Output the (X, Y) coordinate of the center of the cell containing the given text.  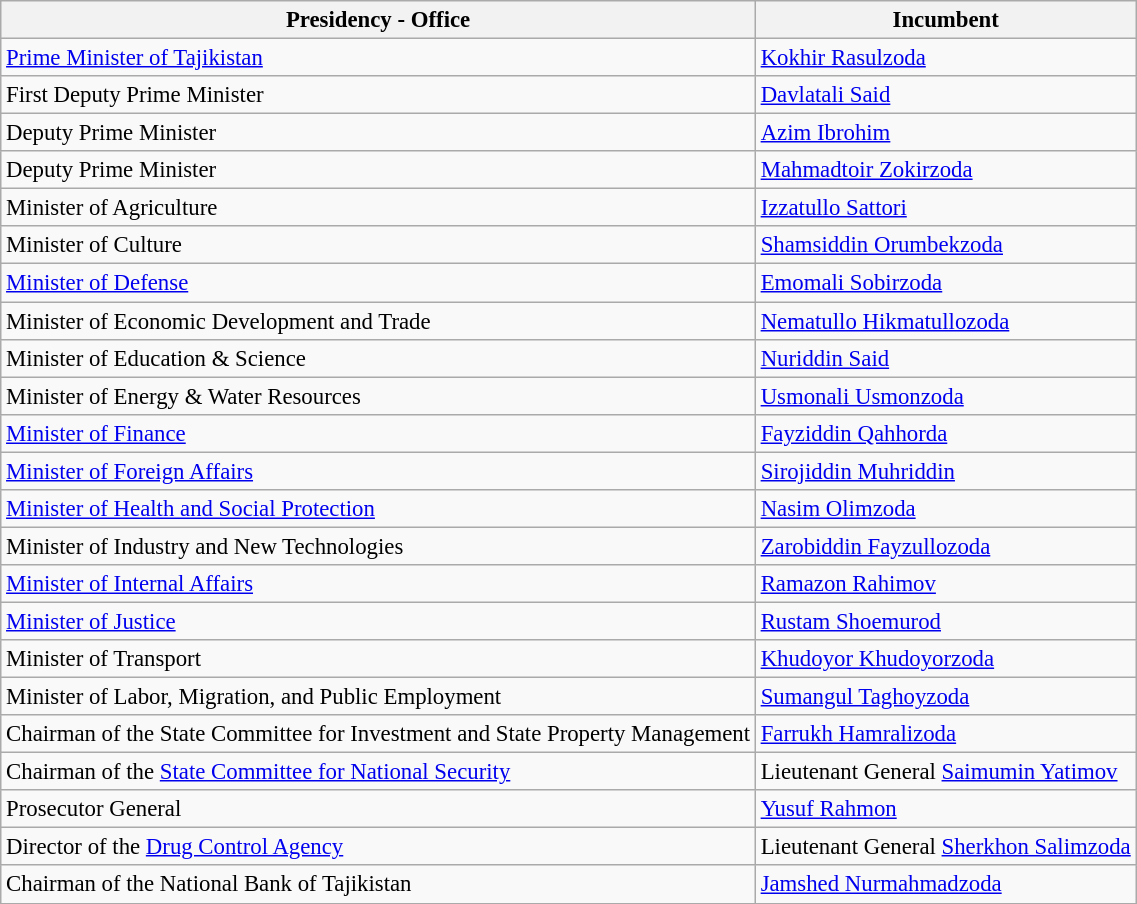
Minister of Finance (378, 433)
Minister of Energy & Water Resources (378, 396)
Davlatali Said (946, 95)
Yusuf Rahmon (946, 809)
Minister of Labor, Migration, and Public Employment (378, 697)
Farrukh Hamralizoda (946, 734)
Minister of Education & Science (378, 358)
Minister of Agriculture (378, 208)
Chairman of the State Committee for National Security (378, 772)
Minister of Economic Development and Trade (378, 321)
Prime Minister of Tajikistan (378, 58)
Usmonali Usmonzoda (946, 396)
Chairman of the State Committee for Investment and State Property Management (378, 734)
Emomali Sobirzoda (946, 283)
Minister of Industry and New Technologies (378, 546)
Incumbent (946, 20)
Minister of Culture (378, 245)
Rustam Shoemurod (946, 621)
Lieutenant General Saimumin Yatimov (946, 772)
First Deputy Prime Minister (378, 95)
Kokhir Rasulzoda (946, 58)
Minister of Transport (378, 659)
Lieutenant General Sherkhon Salimzoda (946, 847)
Minister of Internal Affairs (378, 584)
Sirojiddin Muhriddin (946, 471)
Khudoyor Khudoyorzoda (946, 659)
Minister of Defense (378, 283)
Minister of Justice (378, 621)
Shamsiddin Orumbekzoda (946, 245)
Presidency - Office (378, 20)
Fayziddin Qahhorda (946, 433)
Minister of Foreign Affairs (378, 471)
Director of the Drug Control Agency (378, 847)
Sumangul Taghoyzoda (946, 697)
Zarobiddin Fayzullozoda (946, 546)
Nematullo Hikmatullozoda (946, 321)
Izzatullo Sattori (946, 208)
Mahmadtoir Zokirzoda (946, 170)
Jamshed Nurmahmadzoda (946, 885)
Nuriddin Said (946, 358)
Nasim Olimzoda (946, 509)
Chairman of the National Bank of Tajikistan (378, 885)
Minister of Health and Social Protection (378, 509)
Ramazon Rahimov (946, 584)
Azim Ibrohim (946, 133)
Prosecutor General (378, 809)
